For the text-containing cell, return its midpoint in [x, y] coordinate format. 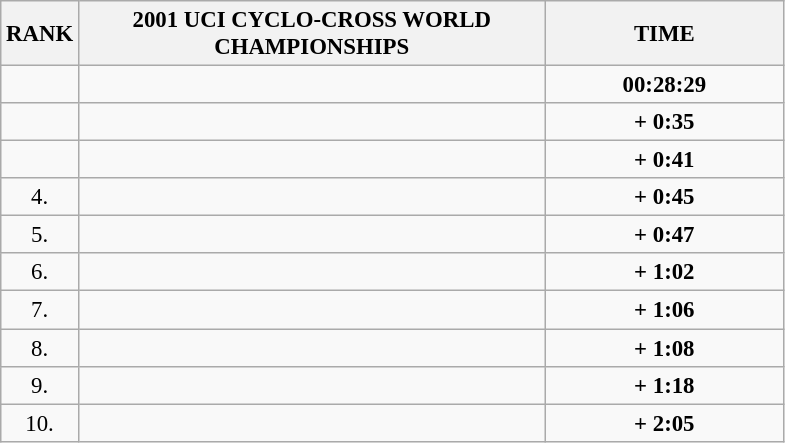
+ 1:18 [664, 385]
+ 1:02 [664, 273]
RANK [40, 34]
10. [40, 423]
00:28:29 [664, 85]
7. [40, 310]
+ 2:05 [664, 423]
2001 UCI CYCLO-CROSS WORLD CHAMPIONSHIPS [312, 34]
8. [40, 348]
+ 0:35 [664, 122]
+ 1:06 [664, 310]
9. [40, 385]
5. [40, 235]
6. [40, 273]
TIME [664, 34]
+ 0:45 [664, 197]
+ 0:47 [664, 235]
4. [40, 197]
+ 0:41 [664, 160]
+ 1:08 [664, 348]
